For the text-containing cell, return its midpoint in (X, Y) coordinate format. 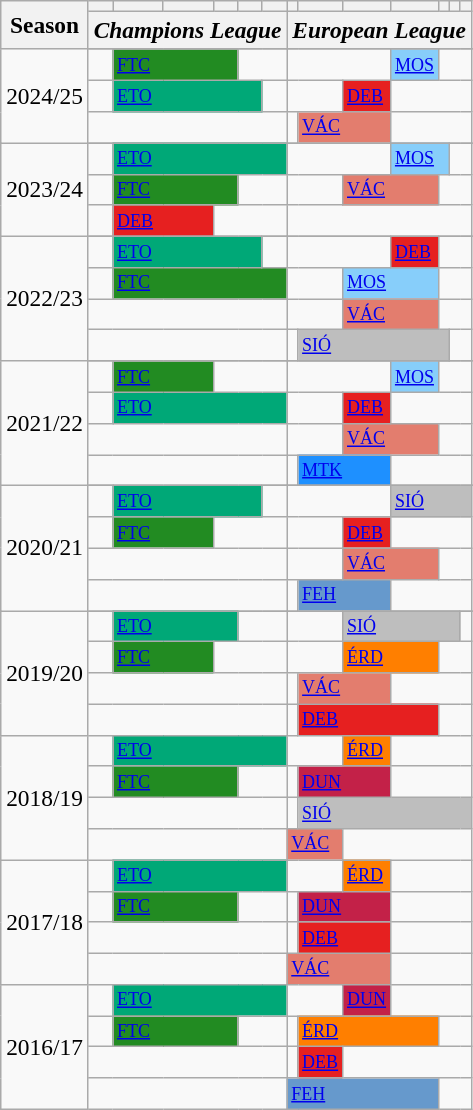
MTK (344, 470)
2016/17 (45, 1048)
2017/18 (45, 922)
European League (379, 31)
2018/19 (45, 798)
2020/21 (45, 548)
2019/20 (45, 672)
2024/25 (45, 96)
Season (45, 26)
2021/22 (45, 424)
Champions League (188, 31)
2022/23 (45, 298)
2023/24 (45, 190)
